Provide the (X, Y) coordinate of the cell's center where the given text is located.  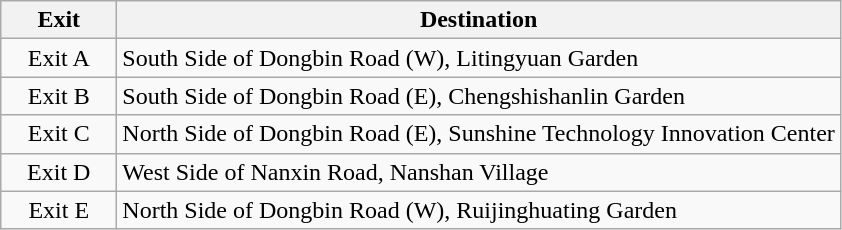
Exit D (59, 172)
Exit (59, 20)
South Side of Dongbin Road (W), Litingyuan Garden (479, 58)
Exit A (59, 58)
Exit E (59, 210)
Exit B (59, 96)
West Side of Nanxin Road, Nanshan Village (479, 172)
Destination (479, 20)
North Side of Dongbin Road (E), Sunshine Technology Innovation Center (479, 134)
Exit C (59, 134)
North Side of Dongbin Road (W), Ruijinghuating Garden (479, 210)
South Side of Dongbin Road (E), Chengshishanlin Garden (479, 96)
